Identify which cell holds the provided text, then report its [X, Y] central coordinate. 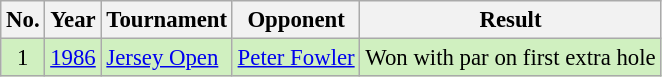
No. [23, 20]
1986 [73, 58]
Peter Fowler [296, 58]
Jersey Open [166, 58]
Year [73, 20]
Opponent [296, 20]
1 [23, 58]
Result [510, 20]
Won with par on first extra hole [510, 58]
Tournament [166, 20]
